Pinpoint the cell where the given text exists, returning its (X, Y) midpoint coordinate. 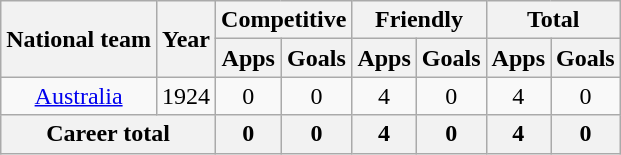
National team (79, 39)
Career total (108, 134)
Friendly (419, 20)
1924 (186, 96)
Australia (79, 96)
Year (186, 39)
Competitive (284, 20)
Total (553, 20)
